Return [X, Y] of the center of cell containing provided text 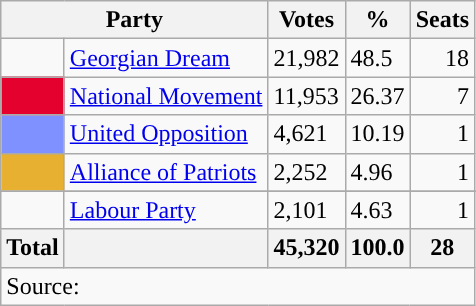
7 [442, 96]
4.63 [378, 210]
Labour Party [166, 210]
10.19 [378, 134]
21,982 [306, 58]
48.5 [378, 58]
National Movement [166, 96]
Alliance of Patriots [166, 172]
Source: [238, 286]
Total [33, 248]
Georgian Dream [166, 58]
Votes [306, 20]
11,953 [306, 96]
Seats [442, 20]
Party [134, 20]
4,621 [306, 134]
2,252 [306, 172]
18 [442, 58]
2,101 [306, 210]
United Opposition [166, 134]
45,320 [306, 248]
28 [442, 248]
4.96 [378, 172]
100.0 [378, 248]
26.37 [378, 96]
% [378, 20]
